Search for the cell housing the specified text and yield its (x, y) center coordinate. 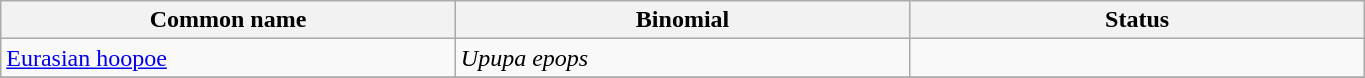
Upupa epops (682, 58)
Binomial (682, 20)
Eurasian hoopoe (228, 58)
Status (1138, 20)
Common name (228, 20)
